Extract the (X, Y) coordinate from the center of the cell holding the provided text.  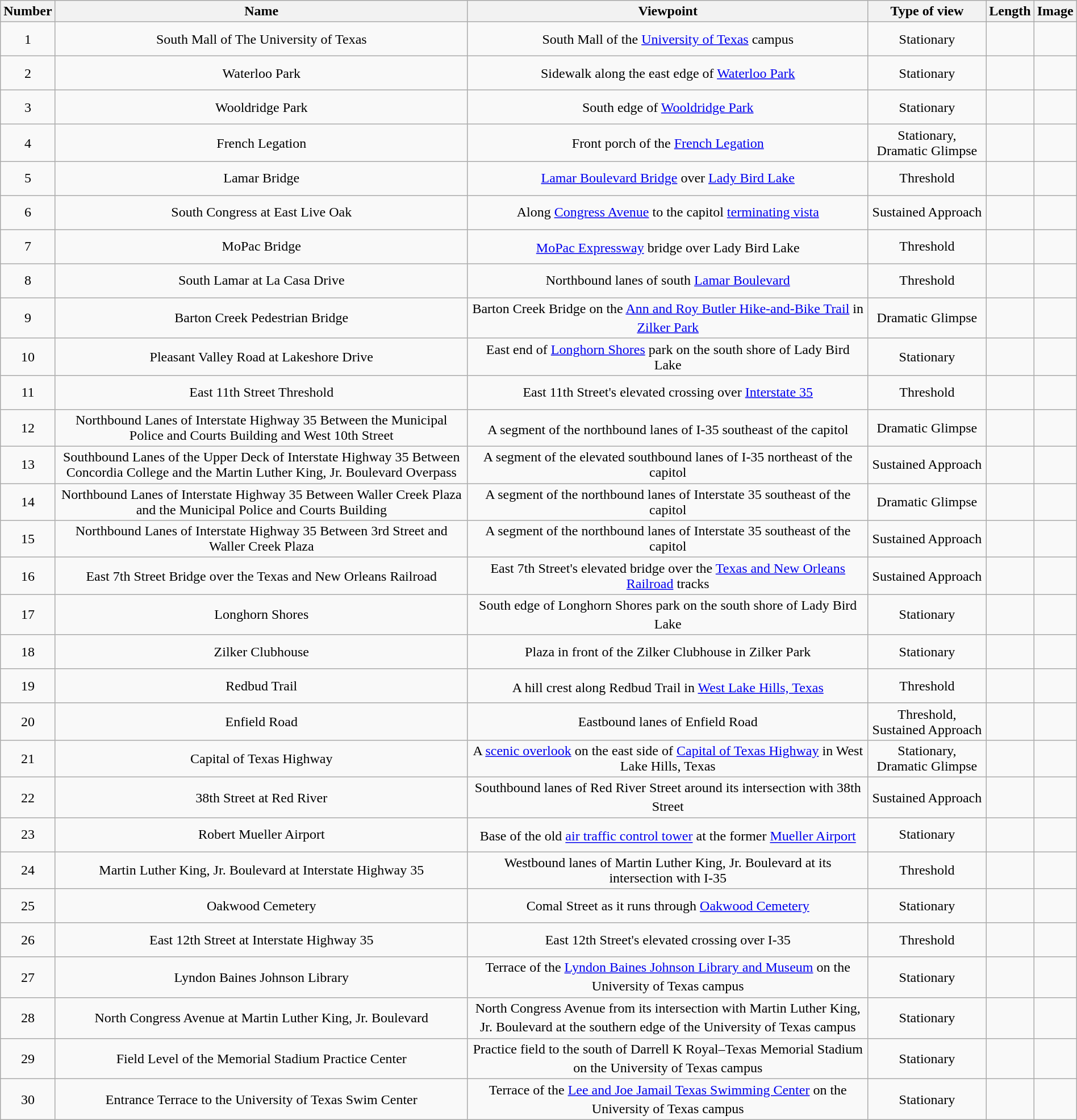
8 (28, 281)
Terrace of the Lyndon Baines Johnson Library and Museum on the University of Texas campus (668, 977)
South edge of Longhorn Shores park on the south shore of Lady Bird Lake (668, 615)
Southbound lanes of Red River Street around its intersection with 38th Street (668, 797)
25 (28, 906)
Comal Street as it runs through Oakwood Cemetery (668, 906)
23 (28, 835)
Barton Creek Bridge on the Ann and Roy Butler Hike-and-Bike Trail in Zilker Park (668, 318)
Entrance Terrace to the University of Texas Swim Center (261, 1100)
24 (28, 871)
1 (28, 39)
27 (28, 977)
22 (28, 797)
Field Level of the Memorial Stadium Practice Center (261, 1059)
North Congress Avenue at Martin Luther King, Jr. Boulevard (261, 1018)
17 (28, 615)
East 7th Street Bridge over the Texas and New Orleans Railroad (261, 576)
Length (1010, 11)
5 (28, 178)
Waterloo Park (261, 73)
Type of view (927, 11)
Robert Mueller Airport (261, 835)
38th Street at Red River (261, 797)
South Congress at East Live Oak (261, 213)
Wooldridge Park (261, 107)
Zilker Clubhouse (261, 652)
Lamar Boulevard Bridge over Lady Bird Lake (668, 178)
18 (28, 652)
Viewpoint (668, 11)
9 (28, 318)
A scenic overlook on the east side of Capital of Texas Highway in West Lake Hills, Texas (668, 758)
Plaza in front of the Zilker Clubhouse in Zilker Park (668, 652)
Redbud Trail (261, 686)
11 (28, 392)
2 (28, 73)
Base of the old air traffic control tower at the former Mueller Airport (668, 835)
28 (28, 1018)
MoPac Expressway bridge over Lady Bird Lake (668, 247)
East 11th Street Threshold (261, 392)
Number (28, 11)
Threshold, Sustained Approach (927, 722)
A segment of the elevated southbound lanes of I-35 northeast of the capitol (668, 465)
Northbound Lanes of Interstate Highway 35 Between 3rd Street and Waller Creek Plaza (261, 539)
Longhorn Shores (261, 615)
Sidewalk along the east edge of Waterloo Park (668, 73)
3 (28, 107)
Enfield Road (261, 722)
East 7th Street's elevated bridge over the Texas and New Orleans Railroad tracks (668, 576)
South edge of Wooldridge Park (668, 107)
Practice field to the south of Darrell K Royal–Texas Memorial Stadium on the University of Texas campus (668, 1059)
South Lamar at La Casa Drive (261, 281)
4 (28, 143)
French Legation (261, 143)
Front porch of the French Legation (668, 143)
East end of Longhorn Shores park on the south shore of Lady Bird Lake (668, 357)
Northbound Lanes of Interstate Highway 35 Between Waller Creek Plaza and the Municipal Police and Courts Building (261, 502)
13 (28, 465)
Northbound lanes of south Lamar Boulevard (668, 281)
MoPac Bridge (261, 247)
Westbound lanes of Martin Luther King, Jr. Boulevard at its intersection with I-35 (668, 871)
East 12th Street's elevated crossing over I-35 (668, 940)
7 (28, 247)
Barton Creek Pedestrian Bridge (261, 318)
6 (28, 213)
South Mall of the University of Texas campus (668, 39)
Northbound Lanes of Interstate Highway 35 Between the Municipal Police and Courts Building and West 10th Street (261, 427)
12 (28, 427)
Image (1055, 11)
A segment of the northbound lanes of I-35 southeast of the capitol (668, 427)
21 (28, 758)
Martin Luther King, Jr. Boulevard at Interstate Highway 35 (261, 871)
Capital of Texas Highway (261, 758)
South Mall of The University of Texas (261, 39)
Oakwood Cemetery (261, 906)
Name (261, 11)
15 (28, 539)
A hill crest along Redbud Trail in West Lake Hills, Texas (668, 686)
Pleasant Valley Road at Lakeshore Drive (261, 357)
20 (28, 722)
Along Congress Avenue to the capitol terminating vista (668, 213)
30 (28, 1100)
Southbound Lanes of the Upper Deck of Interstate Highway 35 Between Concordia College and the Martin Luther King, Jr. Boulevard Overpass (261, 465)
29 (28, 1059)
16 (28, 576)
Lamar Bridge (261, 178)
North Congress Avenue from its intersection with Martin Luther King, Jr. Boulevard at the southern edge of the University of Texas campus (668, 1018)
26 (28, 940)
Terrace of the Lee and Joe Jamail Texas Swimming Center on the University of Texas campus (668, 1100)
19 (28, 686)
East 12th Street at Interstate Highway 35 (261, 940)
Lyndon Baines Johnson Library (261, 977)
14 (28, 502)
10 (28, 357)
Eastbound lanes of Enfield Road (668, 722)
East 11th Street's elevated crossing over Interstate 35 (668, 392)
